Return the [X, Y] coordinate for the center point of the cell that contains the specified text.  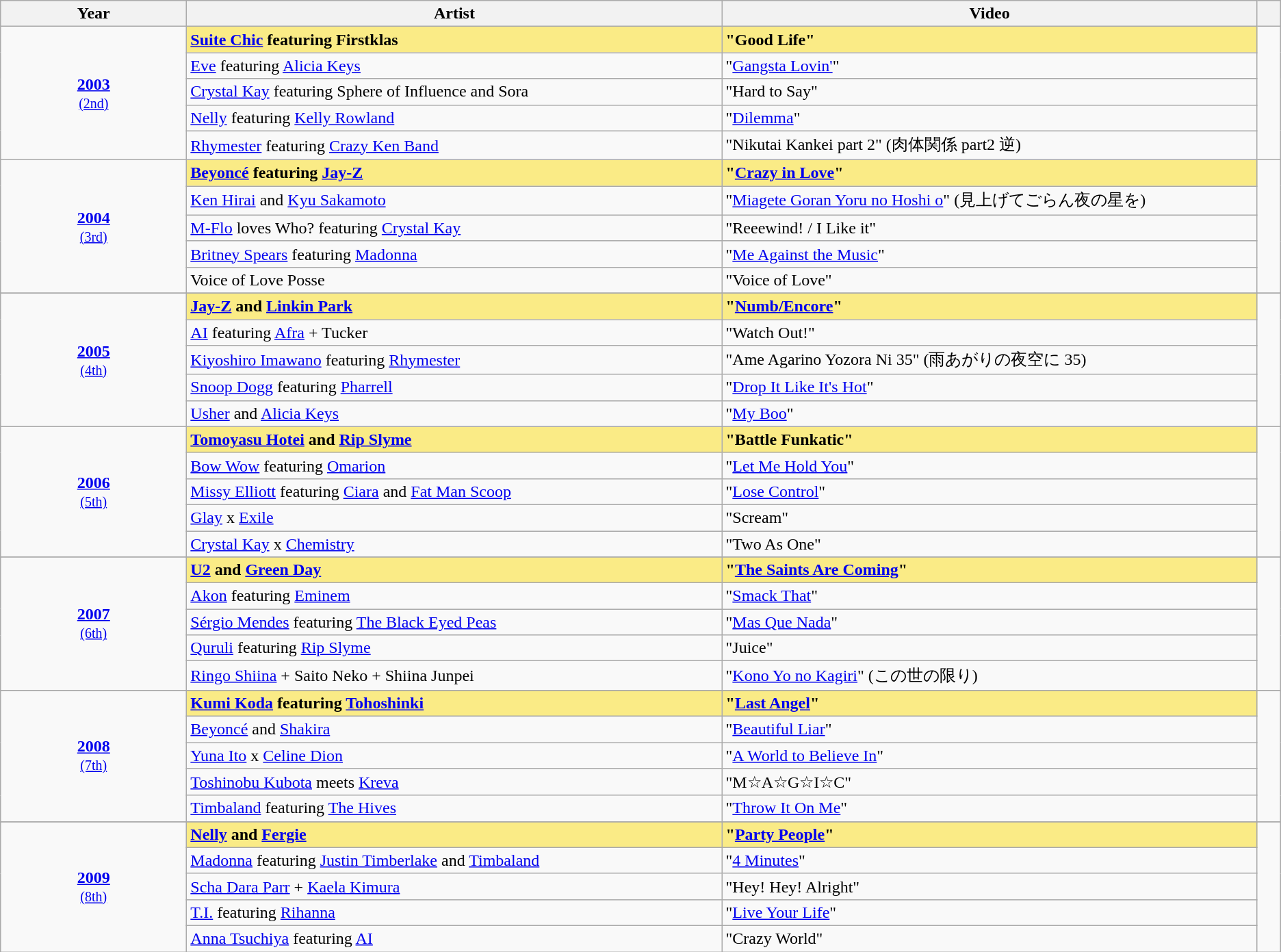
Timbaland featuring The Hives [454, 808]
Bow Wow featuring Omarion [454, 465]
"Drop It Like It's Hot" [989, 387]
"Battle Funkatic" [989, 439]
"Dilemma" [989, 118]
2004(3rd) [94, 227]
"Miagete Goran Yoru no Hoshi o" (見上げてごらん夜の星を) [989, 201]
Jay-Z and Linkin Park [454, 306]
"Let Me Hold You" [989, 465]
Beyoncé and Shakira [454, 729]
Missy Elliott featuring Ciara and Fat Man Scoop [454, 491]
"Crazy in Love" [989, 173]
Nelly featuring Kelly Rowland [454, 118]
"Reeewind! / I Like it" [989, 228]
2008(7th) [94, 756]
"Last Angel" [989, 703]
2009(8th) [94, 886]
"Good Life" [989, 40]
Kumi Koda featuring Tohoshinki [454, 703]
"Live Your Life" [989, 912]
T.I. featuring Rihanna [454, 912]
Tomoyasu Hotei and Rip Slyme [454, 439]
"Juice" [989, 648]
AI featuring Afra + Tucker [454, 332]
Ken Hirai and Kyu Sakamoto [454, 201]
"Crazy World" [989, 938]
"Beautiful Liar" [989, 729]
"Throw It On Me" [989, 808]
"Mas Que Nada" [989, 622]
Anna Tsuchiya featuring AI [454, 938]
M-Flo loves Who? featuring Crystal Kay [454, 228]
Usher and Alicia Keys [454, 413]
Quruli featuring Rip Slyme [454, 648]
2005(4th) [94, 360]
"Nikutai Kankei part 2" (肉体関係 part2 逆) [989, 145]
"4 Minutes" [989, 860]
2006(5th) [94, 491]
Eve featuring Alicia Keys [454, 66]
"Hard to Say" [989, 92]
U2 and Green Day [454, 570]
"Lose Control" [989, 491]
2003(2nd) [94, 93]
Crystal Kay featuring Sphere of Influence and Sora [454, 92]
Glay x Exile [454, 517]
Nelly and Fergie [454, 834]
"Watch Out!" [989, 332]
Beyoncé featuring Jay-Z [454, 173]
Year [94, 14]
"Gangsta Lovin'" [989, 66]
"Scream" [989, 517]
Video [989, 14]
Akon featuring Eminem [454, 596]
"Party People" [989, 834]
"Two As One" [989, 544]
Toshinobu Kubota meets Kreva [454, 782]
"Me Against the Music" [989, 254]
Britney Spears featuring Madonna [454, 254]
Suite Chic featuring Firstklas [454, 40]
Sérgio Mendes featuring The Black Eyed Peas [454, 622]
Artist [454, 14]
Voice of Love Posse [454, 280]
"Smack That" [989, 596]
Rhymester featuring Crazy Ken Band [454, 145]
"Kono Yo no Kagiri" (この世の限り) [989, 676]
Kiyoshiro Imawano featuring Rhymester [454, 360]
"Voice of Love" [989, 280]
Ringo Shiina + Saito Neko + Shiina Junpei [454, 676]
Yuna Ito x Celine Dion [454, 755]
"A World to Believe In" [989, 755]
Scha Dara Parr + Kaela Kimura [454, 886]
Crystal Kay x Chemistry [454, 544]
"Numb/Encore" [989, 306]
"M☆A☆G☆I☆C" [989, 782]
"The Saints Are Coming" [989, 570]
"Hey! Hey! Alright" [989, 886]
"My Boo" [989, 413]
Snoop Dogg featuring Pharrell [454, 387]
Madonna featuring Justin Timberlake and Timbaland [454, 860]
"Ame Agarino Yozora Ni 35" (雨あがりの夜空に 35) [989, 360]
2007(6th) [94, 624]
